From the cell containing the given text, extract its center point as [x, y] coordinate. 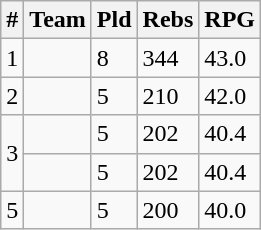
1 [12, 58]
RPG [230, 20]
8 [114, 58]
3 [12, 153]
40.0 [230, 210]
Pld [114, 20]
Team [58, 20]
210 [168, 96]
42.0 [230, 96]
43.0 [230, 58]
344 [168, 58]
2 [12, 96]
Rebs [168, 20]
200 [168, 210]
# [12, 20]
